Provide the [X, Y] coordinate of the cell's center where the given text is located.  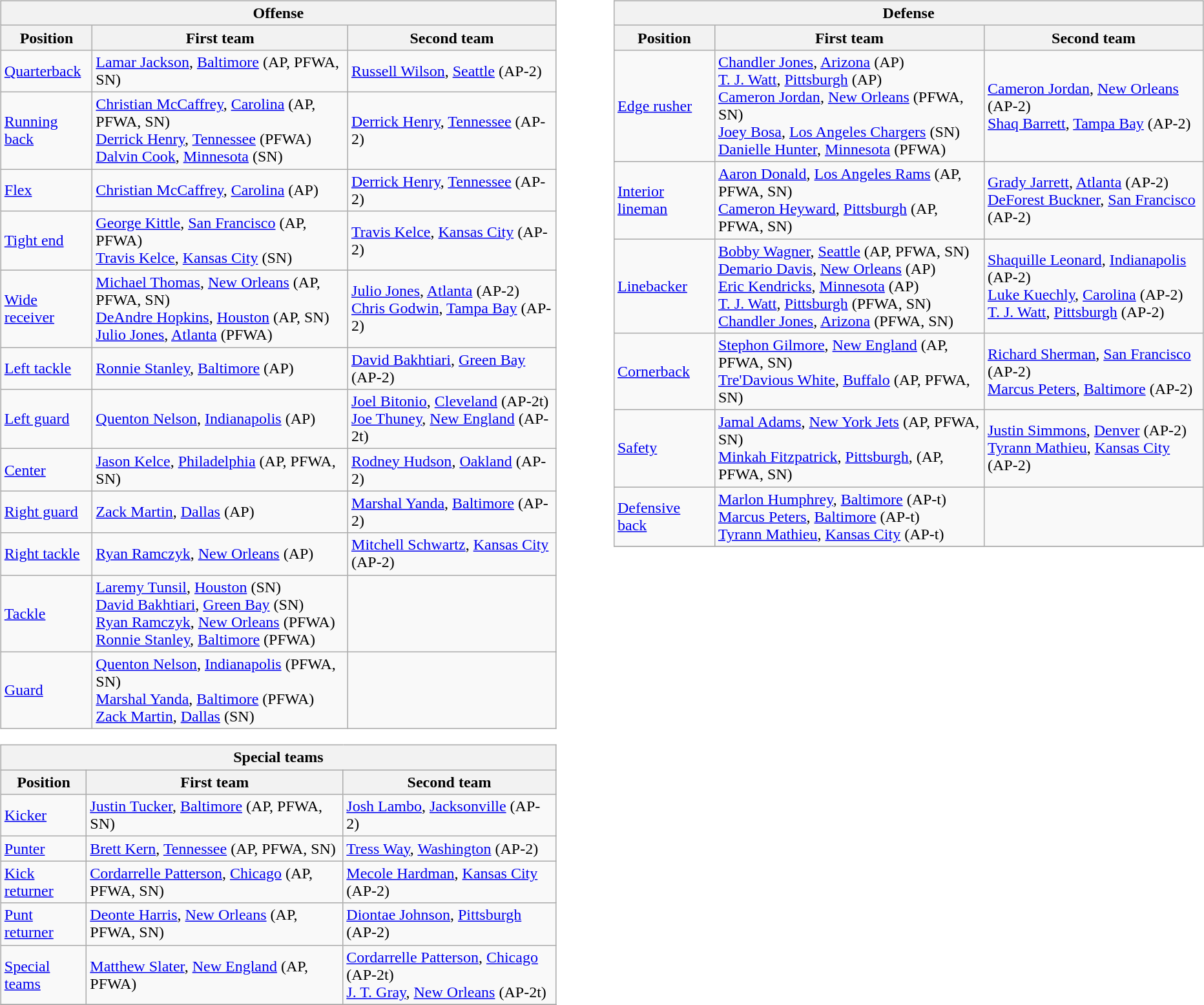
Rodney Hudson, Oakland (AP-2) [452, 470]
Quenton Nelson, Indianapolis (PFWA, SN)Marshal Yanda, Baltimore (PFWA)Zack Martin, Dallas (SN) [220, 690]
Grady Jarrett, Atlanta (AP-2)DeForest Buckner, San Francisco (AP-2) [1093, 200]
Ronnie Stanley, Baltimore (AP) [220, 368]
Center [47, 470]
Lamar Jackson, Baltimore (AP, PFWA, SN) [220, 71]
Aaron Donald, Los Angeles Rams (AP, PFWA, SN)Cameron Heyward, Pittsburgh (AP, PFWA, SN) [849, 200]
Edge rusher [664, 106]
Linebacker [664, 286]
Interior lineman [664, 200]
Christian McCaffrey, Carolina (AP, PFWA, SN)Derrick Henry, Tennessee (PFWA)Dalvin Cook, Minnesota (SN) [220, 130]
Travis Kelce, Kansas City (AP-2) [452, 241]
Kick returner [44, 882]
Christian McCaffrey, Carolina (AP) [220, 190]
George Kittle, San Francisco (AP, PFWA)Travis Kelce, Kansas City (SN) [220, 241]
Cordarrelle Patterson, Chicago (AP-2t)J. T. Gray, New Orleans (AP-2t) [450, 975]
Matthew Slater, New England (AP, PFWA) [214, 975]
Cornerback [664, 372]
Josh Lambo, Jacksonville (AP-2) [450, 815]
Ryan Ramczyk, New Orleans (AP) [220, 554]
Running back [47, 130]
Marshal Yanda, Baltimore (AP-2) [452, 512]
Mitchell Schwartz, Kansas City (AP-2) [452, 554]
Left tackle [47, 368]
Punt returner [44, 924]
Tackle [47, 614]
Zack Martin, Dallas (AP) [220, 512]
Jason Kelce, Philadelphia (AP, PFWA, SN) [220, 470]
Mecole Hardman, Kansas City (AP-2) [450, 882]
Joel Bitonio, Cleveland (AP-2t)Joe Thuney, New England (AP-2t) [452, 419]
Laremy Tunsil, Houston (SN)David Bakhtiari, Green Bay (SN)Ryan Ramczyk, New Orleans (PFWA)Ronnie Stanley, Baltimore (PFWA) [220, 614]
Justin Tucker, Baltimore (AP, PFWA, SN) [214, 815]
Punter [44, 849]
Shaquille Leonard, Indianapolis (AP-2)Luke Kuechly, Carolina (AP-2)T. J. Watt, Pittsburgh (AP-2) [1093, 286]
Quenton Nelson, Indianapolis (AP) [220, 419]
Deonte Harris, New Orleans (AP, PFWA, SN) [214, 924]
Offense [278, 13]
Right tackle [47, 554]
Wide receiver [47, 309]
Diontae Johnson, Pittsburgh (AP-2) [450, 924]
Tight end [47, 241]
Marlon Humphrey, Baltimore (AP-t)Marcus Peters, Baltimore (AP-t)Tyrann Mathieu, Kansas City (AP-t) [849, 517]
Safety [664, 448]
Cameron Jordan, New Orleans (AP-2)Shaq Barrett, Tampa Bay (AP-2) [1093, 106]
Stephon Gilmore, New England (AP, PFWA, SN)Tre'Davious White, Buffalo (AP, PFWA, SN) [849, 372]
Jamal Adams, New York Jets (AP, PFWA, SN)Minkah Fitzpatrick, Pittsburgh, (AP, PFWA, SN) [849, 448]
Defense [908, 13]
Guard [47, 690]
Tress Way, Washington (AP-2) [450, 849]
Kicker [44, 815]
Flex [47, 190]
Cordarrelle Patterson, Chicago (AP, PFWA, SN) [214, 882]
David Bakhtiari, Green Bay (AP-2) [452, 368]
Quarterback [47, 71]
Right guard [47, 512]
Julio Jones, Atlanta (AP-2)Chris Godwin, Tampa Bay (AP-2) [452, 309]
Russell Wilson, Seattle (AP-2) [452, 71]
Michael Thomas, New Orleans (AP, PFWA, SN)DeAndre Hopkins, Houston (AP, SN)Julio Jones, Atlanta (PFWA) [220, 309]
Left guard [47, 419]
Defensive back [664, 517]
Justin Simmons, Denver (AP-2)Tyrann Mathieu, Kansas City (AP-2) [1093, 448]
Brett Kern, Tennessee (AP, PFWA, SN) [214, 849]
Richard Sherman, San Francisco (AP-2)Marcus Peters, Baltimore (AP-2) [1093, 372]
